Return (X, Y) of the center of cell containing provided text 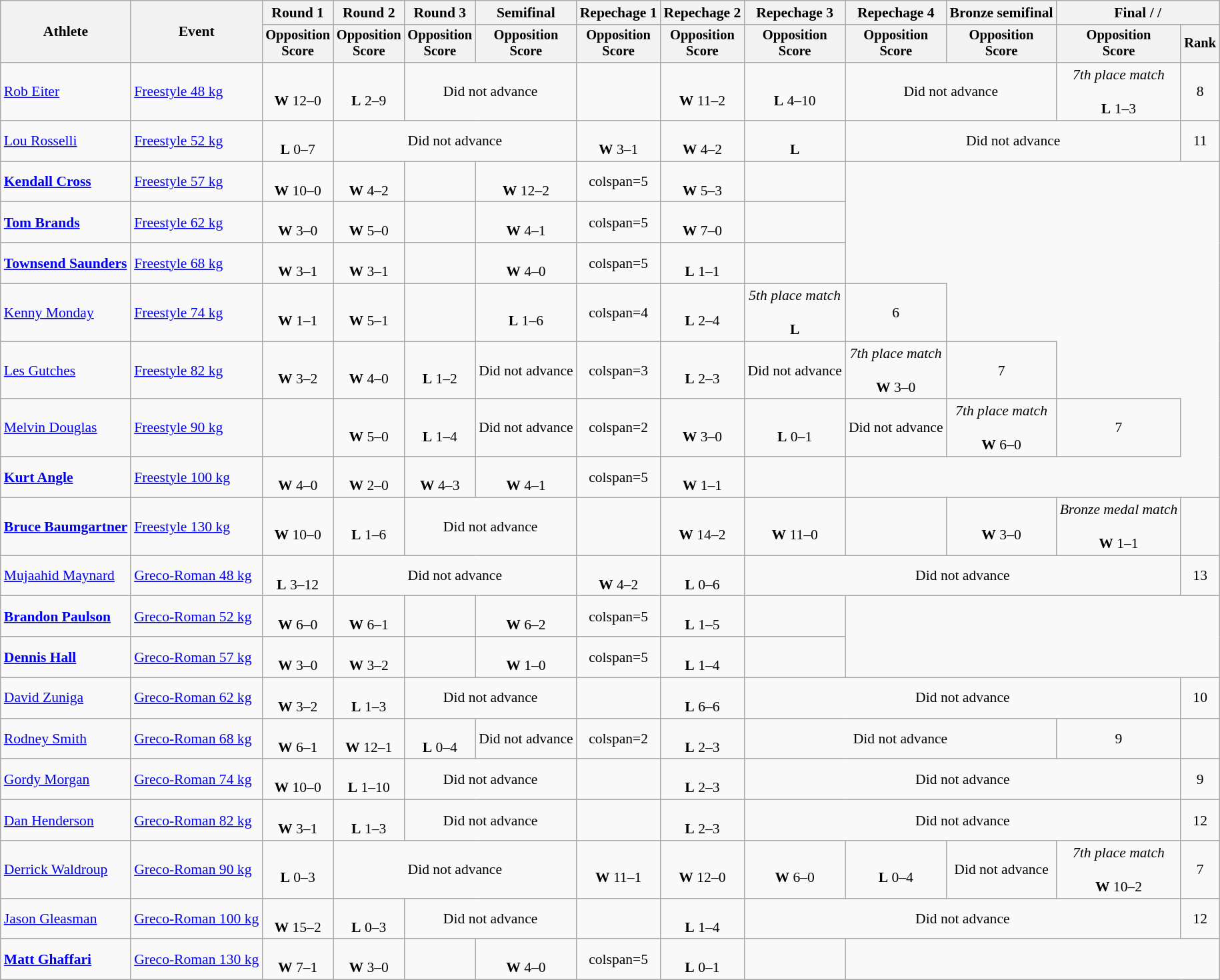
Greco-Roman 68 kg (196, 739)
Les Gutches (65, 371)
W 7–1 (297, 960)
L 1–1 (703, 263)
Kurt Angle (65, 477)
10 (1200, 699)
Freestyle 74 kg (196, 313)
W 1–0 (526, 657)
Rob Eiter (65, 92)
W 11–1 (619, 869)
Greco-Roman 100 kg (196, 919)
Townsend Saunders (65, 263)
7th place matchL 1–3 (1119, 92)
L 1–10 (369, 780)
Melvin Douglas (65, 428)
Bronze medal matchW 1–1 (1119, 527)
Brandon Paulson (65, 616)
Final / / (1138, 13)
W 5–1 (369, 313)
5th place matchL (795, 313)
Freestyle 57 kg (196, 181)
L 2–4 (703, 313)
L 0–7 (297, 141)
Greco-Roman 90 kg (196, 869)
Bruce Baumgartner (65, 527)
Freestyle 100 kg (196, 477)
Freestyle 130 kg (196, 527)
Tom Brands (65, 223)
W 14–2 (703, 527)
Freestyle 48 kg (196, 92)
W 12–1 (369, 739)
Matt Ghaffari (65, 960)
Freestyle 62 kg (196, 223)
Freestyle 68 kg (196, 263)
Round 2 (369, 13)
Jason Gleasman (65, 919)
11 (1200, 141)
W 6–2 (526, 616)
Repechage 1 (619, 13)
Mujaahid Maynard (65, 576)
W 2–0 (369, 477)
W 7–0 (703, 223)
Round 1 (297, 13)
W 4–3 (440, 477)
L (795, 141)
Freestyle 52 kg (196, 141)
Round 3 (440, 13)
7th place matchW 6–0 (1001, 428)
Lou Rosselli (65, 141)
Greco-Roman 57 kg (196, 657)
Athlete (65, 32)
Repechage 2 (703, 13)
Greco-Roman 62 kg (196, 699)
Greco-Roman 74 kg (196, 780)
W 11–0 (795, 527)
Event (196, 32)
W 15–2 (297, 919)
7th place matchW 3–0 (896, 371)
L 1–2 (440, 371)
13 (1200, 576)
Greco-Roman 130 kg (196, 960)
L 2–9 (369, 92)
W 12–2 (526, 181)
Kendall Cross (65, 181)
colspan=3 (619, 371)
colspan=4 (619, 313)
Freestyle 82 kg (196, 371)
Dan Henderson (65, 820)
Repechage 3 (795, 13)
Derrick Waldroup (65, 869)
L 1–5 (703, 616)
W 11–2 (703, 92)
Repechage 4 (896, 13)
Greco-Roman 48 kg (196, 576)
Semifinal (526, 13)
Freestyle 90 kg (196, 428)
7th place matchW 10–2 (1119, 869)
Rodney Smith (65, 739)
8 (1200, 92)
L 0–6 (703, 576)
Rank (1200, 44)
Greco-Roman 82 kg (196, 820)
Bronze semifinal (1001, 13)
David Zuniga (65, 699)
6 (896, 313)
Kenny Monday (65, 313)
Dennis Hall (65, 657)
Gordy Morgan (65, 780)
L 4–10 (795, 92)
L 6–6 (703, 699)
L 3–12 (297, 576)
Greco-Roman 52 kg (196, 616)
W 5–3 (703, 181)
